Return the [x, y] coordinate for the center point of the cell that contains the specified text.  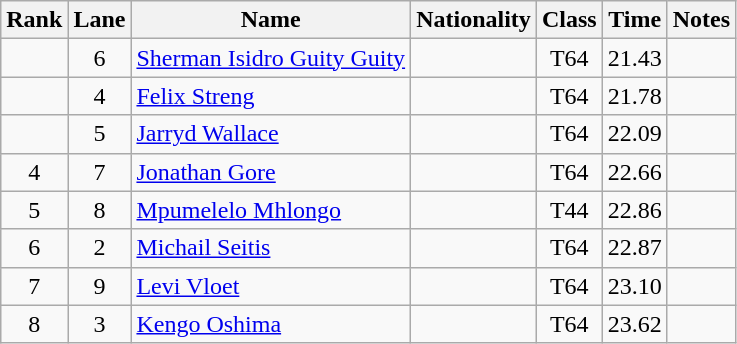
T44 [569, 210]
22.09 [634, 134]
23.10 [634, 286]
Rank [34, 20]
2 [100, 248]
Name [271, 20]
Felix Streng [271, 96]
3 [100, 324]
9 [100, 286]
Notes [701, 20]
Kengo Oshima [271, 324]
Jonathan Gore [271, 172]
Time [634, 20]
22.66 [634, 172]
23.62 [634, 324]
Sherman Isidro Guity Guity [271, 58]
21.43 [634, 58]
Levi Vloet [271, 286]
Nationality [474, 20]
22.86 [634, 210]
Lane [100, 20]
22.87 [634, 248]
Jarryd Wallace [271, 134]
Michail Seitis [271, 248]
21.78 [634, 96]
Mpumelelo Mhlongo [271, 210]
Class [569, 20]
